Detect which cell encompasses the target text, then output its (X, Y) center coordinate. 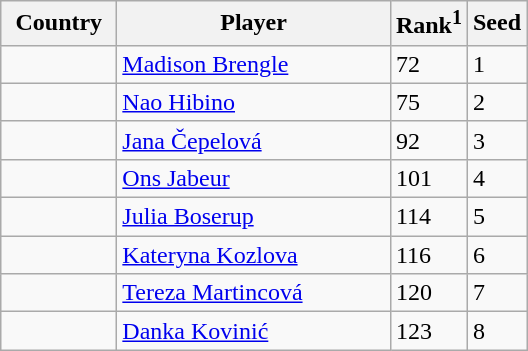
1 (496, 64)
3 (496, 140)
6 (496, 255)
92 (428, 140)
Rank1 (428, 24)
Player (254, 24)
4 (496, 178)
116 (428, 255)
Nao Hibino (254, 102)
Ons Jabeur (254, 178)
Jana Čepelová (254, 140)
Tereza Martincová (254, 293)
Danka Kovinić (254, 331)
2 (496, 102)
5 (496, 217)
72 (428, 64)
Seed (496, 24)
123 (428, 331)
114 (428, 217)
Kateryna Kozlova (254, 255)
8 (496, 331)
Julia Boserup (254, 217)
Madison Brengle (254, 64)
101 (428, 178)
Country (59, 24)
120 (428, 293)
75 (428, 102)
7 (496, 293)
